Provide the (x, y) coordinate of the cell's center where the given text is located.  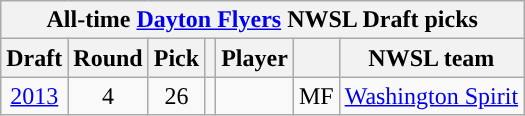
2013 (34, 96)
NWSL team (431, 58)
4 (108, 96)
26 (176, 96)
Round (108, 58)
Pick (176, 58)
MF (316, 96)
Player (255, 58)
All-time Dayton Flyers NWSL Draft picks (262, 20)
Washington Spirit (431, 96)
Draft (34, 58)
